Search for the cell housing the specified text and yield its [X, Y] center coordinate. 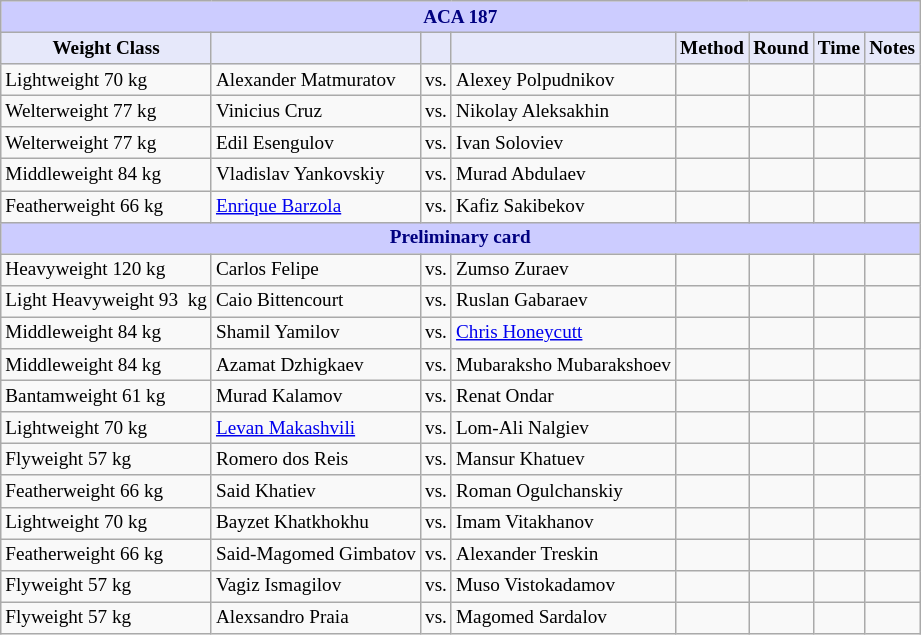
Renat Ondar [563, 396]
Vagiz Ismagilov [316, 586]
Nikolay Aleksakhin [563, 111]
Magomed Sardalov [563, 618]
Alexsandro Praia [316, 618]
Bantamweight 61 kg [106, 396]
Murad Abdulaev [563, 175]
Imam Vitakhanov [563, 523]
Heavyweight 120 kg [106, 270]
Azamat Dzhigkaev [316, 365]
Zumso Zuraev [563, 270]
Mansur Khatuev [563, 460]
Kafiz Sakibekov [563, 206]
Said Khatiev [316, 491]
Caio Bittencourt [316, 301]
Said-Magomed Gimbatov [316, 554]
Method [712, 48]
Time [838, 48]
Edil Esengulov [316, 143]
Vladislav Yankovskiy [316, 175]
Light Heavyweight 93 kg [106, 301]
Preliminary card [460, 238]
Notes [892, 48]
Shamil Yamilov [316, 333]
Weight Class [106, 48]
Levan Makashvili [316, 428]
Ruslan Gabaraev [563, 301]
Alexey Polpudnikov [563, 80]
Vinicius Cruz [316, 111]
Alexander Matmuratov [316, 80]
ACA 187 [460, 17]
Carlos Felipe [316, 270]
Muso Vistokadamov [563, 586]
Lom-Ali Nalgiev [563, 428]
Roman Ogulchanskiy [563, 491]
Bayzet Khatkhokhu [316, 523]
Chris Honeycutt [563, 333]
Romero dos Reis [316, 460]
Enrique Barzola [316, 206]
Ivan Soloviev [563, 143]
Alexander Treskin [563, 554]
Round [782, 48]
Mubaraksho Mubarakshoev [563, 365]
Murad Kalamov [316, 396]
